Pinpoint the cell where the given text exists, returning its [X, Y] midpoint coordinate. 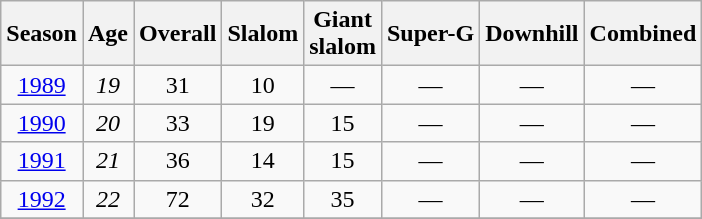
Combined [643, 34]
1990 [42, 123]
21 [108, 161]
Overall [178, 34]
1992 [42, 199]
31 [178, 85]
Age [108, 34]
10 [263, 85]
Super-G [430, 34]
Giantslalom [343, 34]
Season [42, 34]
72 [178, 199]
36 [178, 161]
22 [108, 199]
1991 [42, 161]
1989 [42, 85]
20 [108, 123]
Downhill [532, 34]
14 [263, 161]
35 [343, 199]
Slalom [263, 34]
33 [178, 123]
32 [263, 199]
